Extract the (x, y) coordinate from the center of the cell holding the provided text.  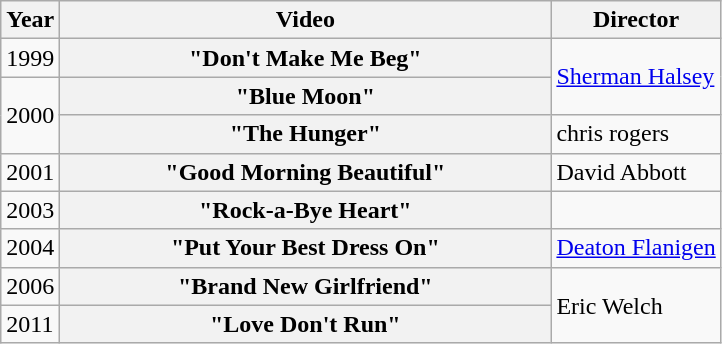
"Put Your Best Dress On" (306, 248)
"Brand New Girlfriend" (306, 286)
Eric Welch (636, 305)
1999 (30, 58)
Year (30, 20)
"The Hunger" (306, 134)
2011 (30, 324)
Deaton Flanigen (636, 248)
2003 (30, 210)
"Good Morning Beautiful" (306, 172)
2000 (30, 115)
"Love Don't Run" (306, 324)
Director (636, 20)
"Blue Moon" (306, 96)
2001 (30, 172)
Sherman Halsey (636, 77)
"Don't Make Me Beg" (306, 58)
"Rock-a-Bye Heart" (306, 210)
Video (306, 20)
chris rogers (636, 134)
2006 (30, 286)
David Abbott (636, 172)
2004 (30, 248)
